Search for the cell housing the specified text and yield its (x, y) center coordinate. 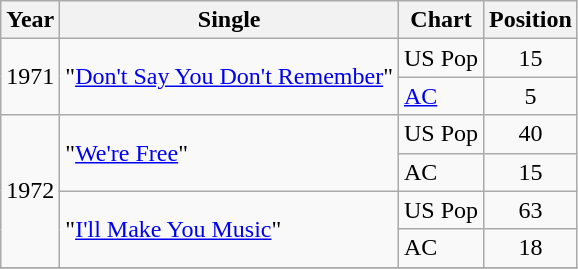
"Don't Say You Don't Remember" (230, 77)
"We're Free" (230, 153)
18 (531, 248)
Year (30, 20)
Position (531, 20)
Single (230, 20)
1971 (30, 77)
"I'll Make You Music" (230, 229)
5 (531, 96)
63 (531, 210)
40 (531, 134)
1972 (30, 191)
Chart (440, 20)
